Return (X, Y) of the center of cell containing provided text 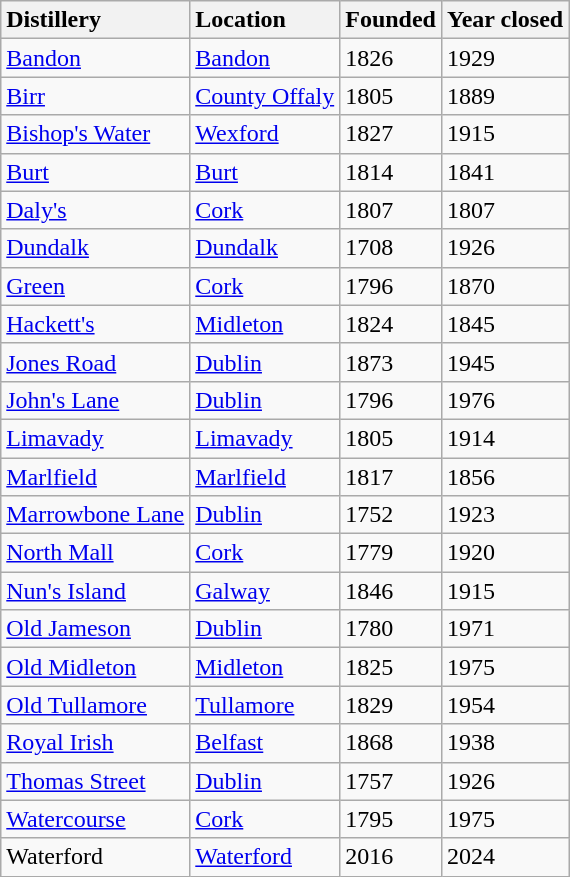
1920 (504, 553)
1856 (504, 477)
1824 (391, 324)
Founded (391, 20)
1752 (391, 515)
Marrowbone Lane (96, 515)
Watercourse (96, 819)
1914 (504, 438)
1814 (391, 172)
Wexford (265, 134)
1826 (391, 58)
1873 (391, 362)
1827 (391, 134)
Thomas Street (96, 781)
Birr (96, 96)
Tullamore (265, 705)
1929 (504, 58)
1779 (391, 553)
Jones Road (96, 362)
Location (265, 20)
1868 (391, 743)
1708 (391, 248)
Royal Irish (96, 743)
Distillery (96, 20)
1923 (504, 515)
1757 (391, 781)
1938 (504, 743)
Green (96, 286)
1845 (504, 324)
1889 (504, 96)
Hackett's (96, 324)
Daly's (96, 210)
North Mall (96, 553)
1780 (391, 629)
Nun's Island (96, 591)
Old Midleton (96, 667)
County Offaly (265, 96)
Old Jameson (96, 629)
1829 (391, 705)
2024 (504, 857)
1945 (504, 362)
1825 (391, 667)
1817 (391, 477)
1795 (391, 819)
Old Tullamore (96, 705)
John's Lane (96, 400)
1971 (504, 629)
1846 (391, 591)
Galway (265, 591)
Bishop's Water (96, 134)
1976 (504, 400)
1870 (504, 286)
1954 (504, 705)
1841 (504, 172)
Year closed (504, 20)
2016 (391, 857)
Belfast (265, 743)
